Locate the cell with the specified text and output its [X, Y] center coordinate. 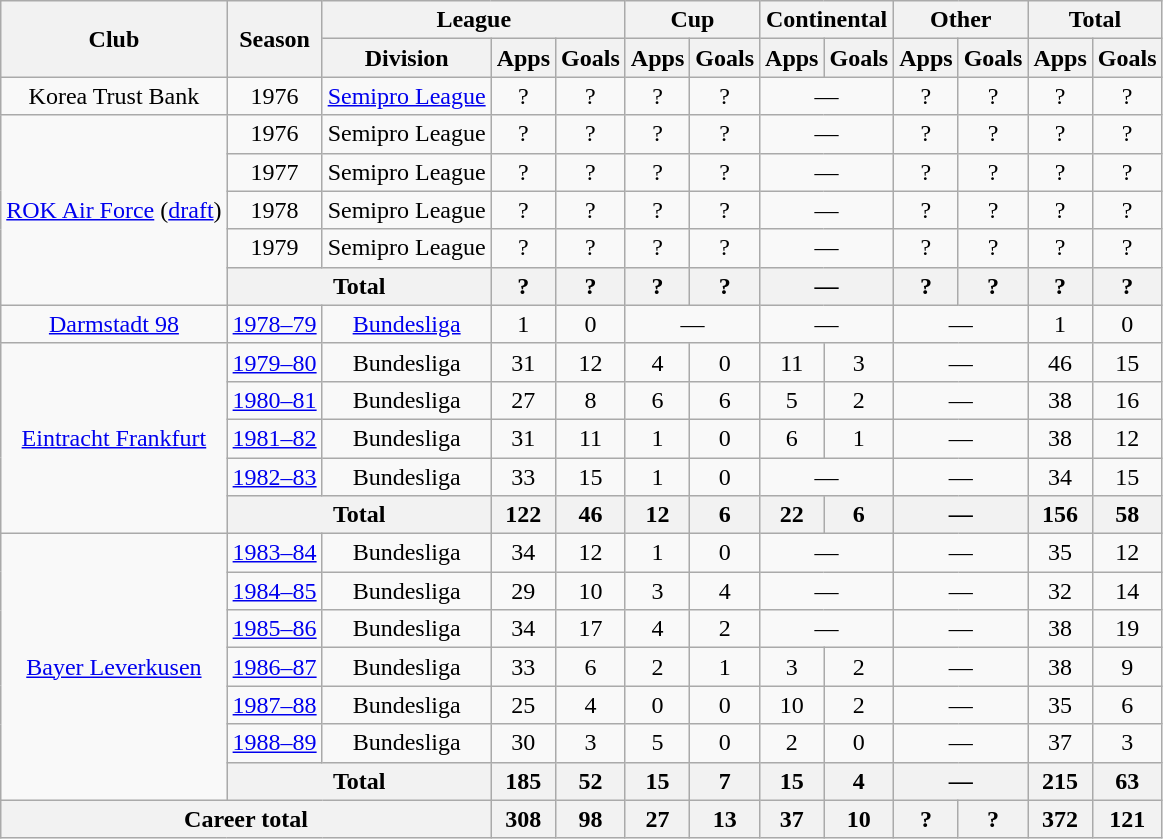
8 [591, 400]
372 [1060, 819]
52 [591, 781]
1979 [274, 248]
7 [725, 781]
Other [961, 20]
1988–89 [274, 743]
1982–83 [274, 477]
30 [523, 743]
1983–84 [274, 553]
22 [792, 515]
Continental [827, 20]
1980–81 [274, 400]
14 [1127, 591]
122 [523, 515]
League [474, 20]
1979–80 [274, 362]
1981–82 [274, 438]
25 [523, 705]
1978–79 [274, 324]
Korea Trust Bank [114, 96]
Season [274, 39]
58 [1127, 515]
13 [725, 819]
308 [523, 819]
185 [523, 781]
ROK Air Force (draft) [114, 210]
16 [1127, 400]
Darmstadt 98 [114, 324]
156 [1060, 515]
1987–88 [274, 705]
121 [1127, 819]
63 [1127, 781]
1977 [274, 172]
Eintracht Frankfurt [114, 438]
1985–86 [274, 629]
98 [591, 819]
Division [406, 58]
29 [523, 591]
Career total [246, 819]
1984–85 [274, 591]
Club [114, 39]
19 [1127, 629]
9 [1127, 667]
1986–87 [274, 667]
32 [1060, 591]
1978 [274, 210]
17 [591, 629]
215 [1060, 781]
Cup [692, 20]
Bayer Leverkusen [114, 667]
